Return the (X, Y) coordinate for the center point of the cell that contains the specified text.  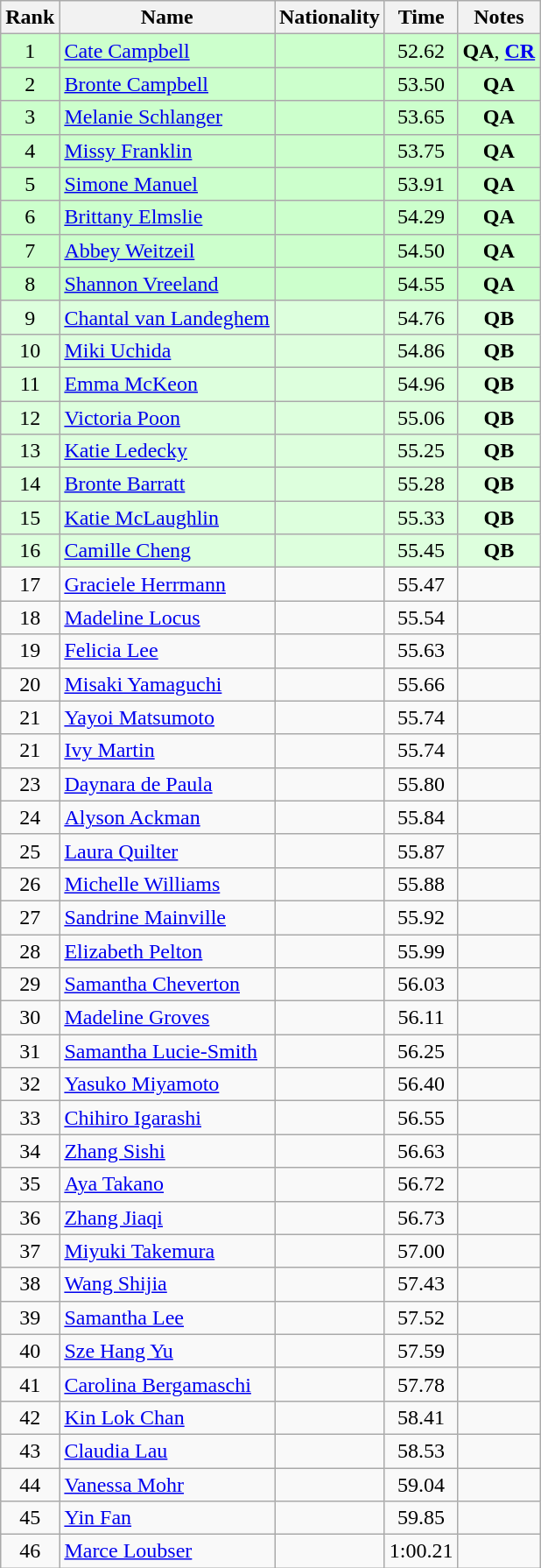
35 (30, 1184)
Bronte Barratt (167, 484)
Chihiro Igarashi (167, 1118)
24 (30, 817)
16 (30, 551)
13 (30, 451)
25 (30, 851)
Time (421, 18)
55.80 (421, 784)
Michelle Williams (167, 884)
Graciele Herrmann (167, 584)
7 (30, 251)
11 (30, 384)
Cate Campbell (167, 51)
55.66 (421, 684)
53.75 (421, 151)
QA, CR (499, 51)
52.62 (421, 51)
55.63 (421, 651)
57.43 (421, 1284)
Madeline Groves (167, 1018)
Samantha Cheverton (167, 985)
Chantal van Landeghem (167, 317)
38 (30, 1284)
54.76 (421, 317)
18 (30, 618)
Samantha Lucie-Smith (167, 1051)
Yin Fan (167, 1518)
Carolina Bergamaschi (167, 1384)
45 (30, 1518)
Daynara de Paula (167, 784)
42 (30, 1417)
1 (30, 51)
58.53 (421, 1451)
55.92 (421, 917)
44 (30, 1485)
Felicia Lee (167, 651)
3 (30, 117)
Nationality (330, 18)
5 (30, 184)
53.65 (421, 117)
Zhang Jiaqi (167, 1218)
26 (30, 884)
Shannon Vreeland (167, 284)
Ivy Martin (167, 751)
33 (30, 1118)
Bronte Campbell (167, 84)
Vanessa Mohr (167, 1485)
43 (30, 1451)
27 (30, 917)
Brittany Elmslie (167, 217)
Simone Manuel (167, 184)
15 (30, 518)
55.47 (421, 584)
Wang Shijia (167, 1284)
54.55 (421, 284)
55.33 (421, 518)
39 (30, 1317)
56.25 (421, 1051)
55.25 (421, 451)
Abbey Weitzeil (167, 251)
59.04 (421, 1485)
Katie Ledecky (167, 451)
Name (167, 18)
55.99 (421, 950)
55.54 (421, 618)
Miyuki Takemura (167, 1251)
8 (30, 284)
Aya Takano (167, 1184)
Camille Cheng (167, 551)
Sandrine Mainville (167, 917)
Yayoi Matsumoto (167, 717)
54.50 (421, 251)
34 (30, 1151)
36 (30, 1218)
56.63 (421, 1151)
57.52 (421, 1317)
23 (30, 784)
54.29 (421, 217)
56.55 (421, 1118)
55.87 (421, 851)
29 (30, 985)
Miki Uchida (167, 350)
Missy Franklin (167, 151)
6 (30, 217)
Alyson Ackman (167, 817)
57.78 (421, 1384)
31 (30, 1051)
4 (30, 151)
Melanie Schlanger (167, 117)
Kin Lok Chan (167, 1417)
32 (30, 1084)
9 (30, 317)
59.85 (421, 1518)
54.86 (421, 350)
1:00.21 (421, 1551)
Victoria Poon (167, 418)
Samantha Lee (167, 1317)
56.40 (421, 1084)
Claudia Lau (167, 1451)
Madeline Locus (167, 618)
Sze Hang Yu (167, 1351)
56.72 (421, 1184)
Zhang Sishi (167, 1151)
Rank (30, 18)
55.84 (421, 817)
56.03 (421, 985)
Katie McLaughlin (167, 518)
55.45 (421, 551)
Emma McKeon (167, 384)
10 (30, 350)
Marce Loubser (167, 1551)
30 (30, 1018)
56.11 (421, 1018)
54.96 (421, 384)
20 (30, 684)
56.73 (421, 1218)
53.50 (421, 84)
12 (30, 418)
53.91 (421, 184)
Yasuko Miyamoto (167, 1084)
37 (30, 1251)
57.59 (421, 1351)
Elizabeth Pelton (167, 950)
57.00 (421, 1251)
41 (30, 1384)
17 (30, 584)
58.41 (421, 1417)
28 (30, 950)
Misaki Yamaguchi (167, 684)
46 (30, 1551)
Notes (499, 18)
14 (30, 484)
2 (30, 84)
40 (30, 1351)
Laura Quilter (167, 851)
55.88 (421, 884)
55.06 (421, 418)
55.28 (421, 484)
19 (30, 651)
